Extract the (X, Y) coordinate from the center of the cell holding the provided text.  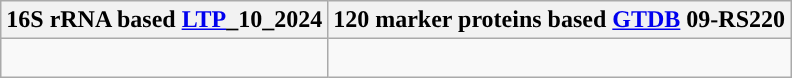
120 marker proteins based GTDB 09-RS220 (560, 20)
16S rRNA based LTP_10_2024 (164, 20)
